Capture the cell that displays the provided text and extract its (X, Y) central coordinate. 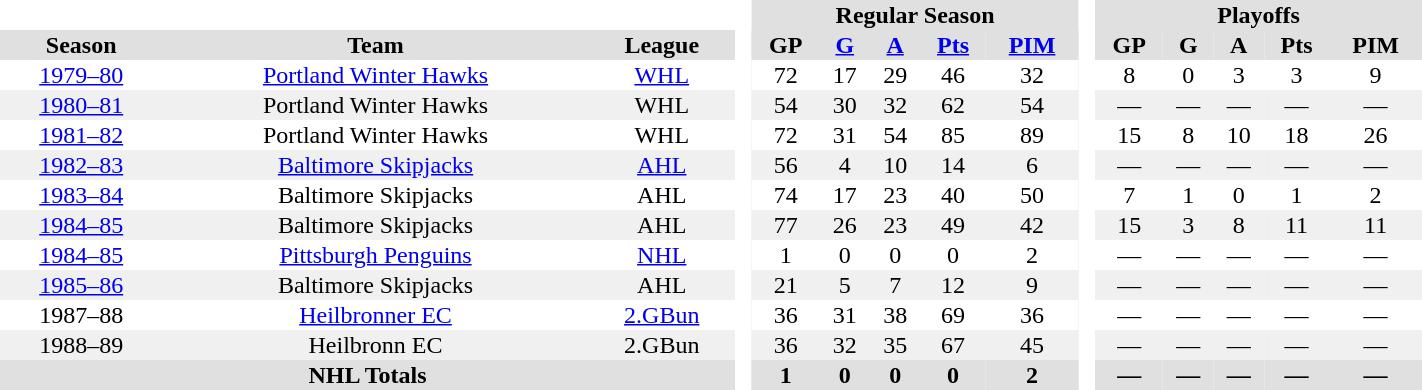
18 (1296, 135)
14 (952, 165)
1983–84 (81, 195)
1987–88 (81, 315)
1988–89 (81, 345)
56 (786, 165)
Pittsburgh Penguins (375, 255)
Heilbronner EC (375, 315)
77 (786, 225)
Regular Season (916, 15)
1979–80 (81, 75)
1985–86 (81, 285)
4 (845, 165)
35 (895, 345)
6 (1032, 165)
NHL Totals (368, 375)
29 (895, 75)
Team (375, 45)
21 (786, 285)
12 (952, 285)
League (662, 45)
5 (845, 285)
45 (1032, 345)
40 (952, 195)
NHL (662, 255)
85 (952, 135)
1982–83 (81, 165)
30 (845, 105)
49 (952, 225)
Heilbronn EC (375, 345)
1980–81 (81, 105)
89 (1032, 135)
Playoffs (1258, 15)
74 (786, 195)
62 (952, 105)
67 (952, 345)
46 (952, 75)
38 (895, 315)
42 (1032, 225)
69 (952, 315)
Season (81, 45)
50 (1032, 195)
1981–82 (81, 135)
